Identify which cell holds the provided text, then report its [x, y] central coordinate. 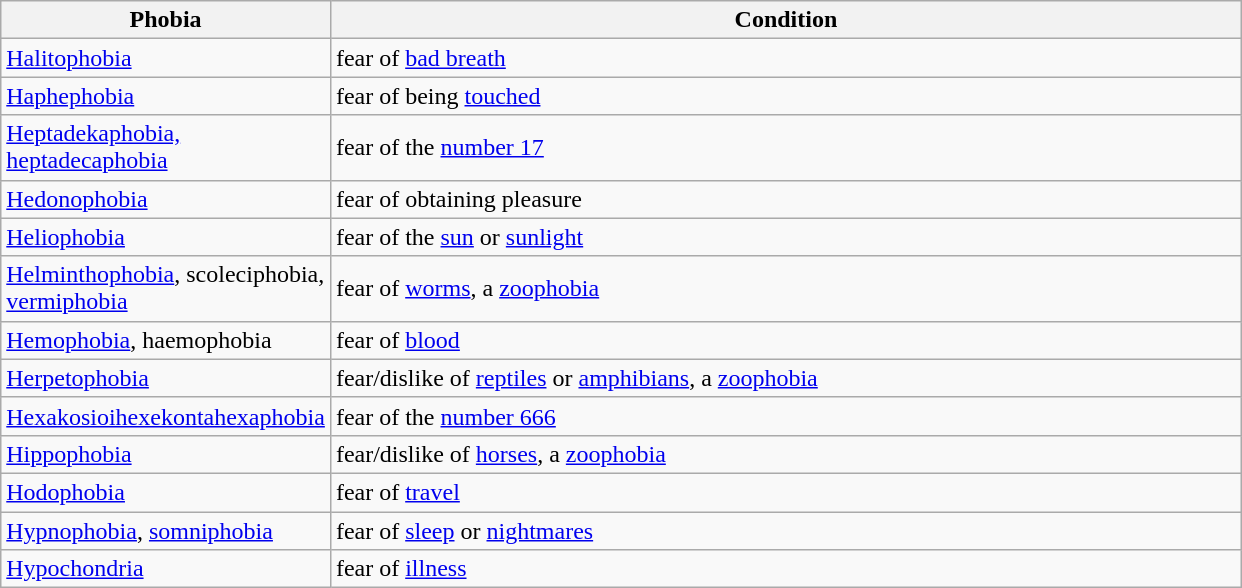
Helminthophobia, scoleciphobia, vermiphobia [166, 288]
fear of the number 17 [786, 148]
Hippophobia [166, 454]
Phobia [166, 20]
Halitophobia [166, 58]
Hedonophobia [166, 199]
fear of bad breath [786, 58]
fear of the sun or sunlight [786, 237]
Condition [786, 20]
Hexakosioihexekontahexaphobia [166, 416]
fear of illness [786, 569]
fear of sleep or nightmares [786, 531]
Heptadekaphobia, heptadecaphobia [166, 148]
fear of worms, a zoophobia [786, 288]
Haphephobia [166, 96]
fear/dislike of reptiles or amphibians, a zoophobia [786, 378]
fear of the number 666 [786, 416]
fear of blood [786, 340]
Herpetophobia [166, 378]
fear of travel [786, 492]
fear of obtaining pleasure [786, 199]
Hodophobia [166, 492]
fear/dislike of horses, a zoophobia [786, 454]
Hypochondria [166, 569]
Hypnophobia, somniphobia [166, 531]
Heliophobia [166, 237]
Hemophobia, haemophobia [166, 340]
fear of being touched [786, 96]
